Detect which cell encompasses the target text, then output its (x, y) center coordinate. 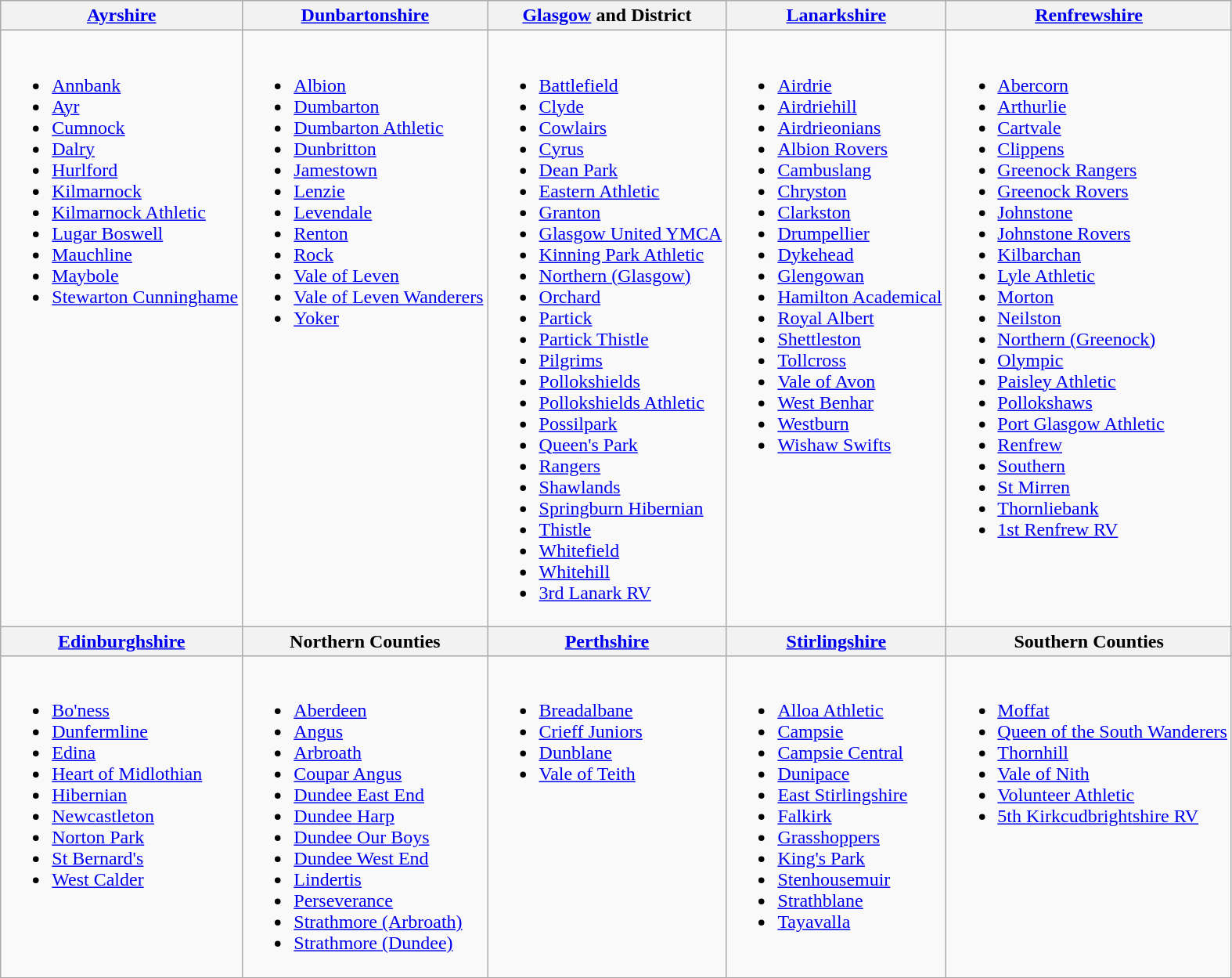
Stirlingshire (836, 641)
AnnbankAyrCumnockDalryHurlfordKilmarnockKilmarnock AthleticLugar BoswellMauchlineMayboleStewarton Cunninghame (122, 329)
Southern Counties (1090, 641)
Perthshire (607, 641)
Alloa AthleticCampsieCampsie CentralDunipaceEast StirlingshireFalkirkGrasshoppersKing's ParkStenhousemuirStrathblaneTayavalla (836, 817)
Glasgow and District (607, 16)
Dunbartonshire (365, 16)
AlbionDumbartonDumbarton AthleticDunbrittonJamestownLenzieLevendaleRentonRockVale of LevenVale of Leven WanderersYoker (365, 329)
Renfrewshire (1090, 16)
Northern Counties (365, 641)
Bo'nessDunfermlineEdinaHeart of MidlothianHibernianNewcastletonNorton ParkSt Bernard'sWest Calder (122, 817)
Edinburghshire (122, 641)
Lanarkshire (836, 16)
MoffatQueen of the South WanderersThornhillVale of NithVolunteer Athletic5th Kirkcudbrightshire RV (1090, 817)
Ayrshire (122, 16)
BreadalbaneCrieff JuniorsDunblaneVale of Teith (607, 817)
